Determine the [X, Y] coordinate at the center of the cell enclosing the given text.  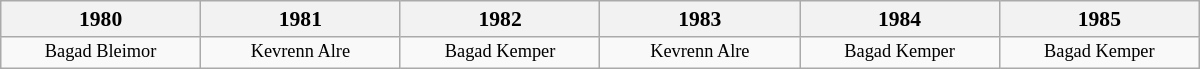
1980 [101, 19]
1985 [1099, 19]
1983 [700, 19]
1984 [900, 19]
1982 [500, 19]
Bagad Bleimor [101, 52]
1981 [300, 19]
